Provide the (x, y) coordinate of the cell's center where the given text is located.  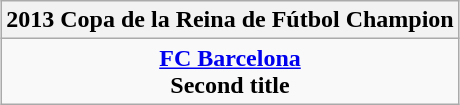
2013 Copa de la Reina de Fútbol Champion (230, 20)
FC Barcelona Second title (230, 72)
